From the cell containing the given text, extract its center point as (x, y) coordinate. 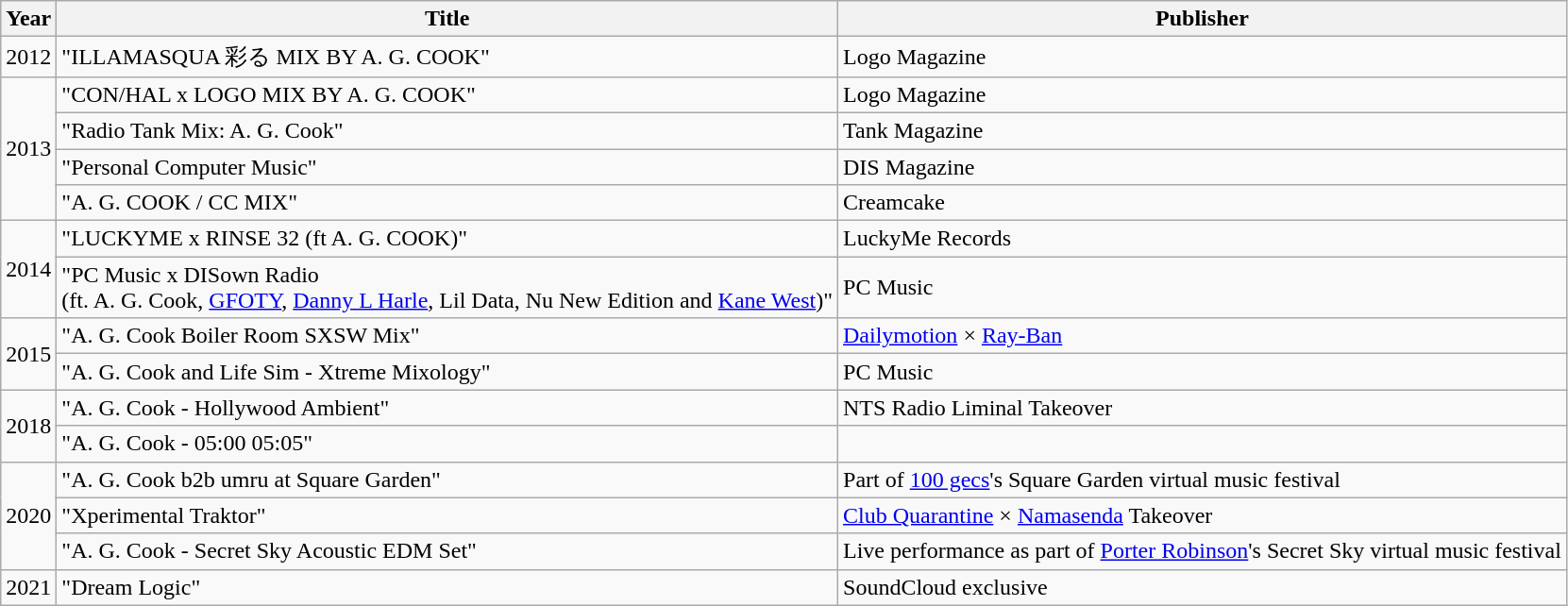
2021 (28, 587)
Creamcake (1203, 203)
2014 (28, 270)
Part of 100 gecs's Square Garden virtual music festival (1203, 480)
"A. G. Cook Boiler Room SXSW Mix" (447, 336)
"A. G. Cook and Life Sim - Xtreme Mixology" (447, 372)
"Personal Computer Music" (447, 167)
Title (447, 19)
Live performance as part of Porter Robinson's Secret Sky virtual music festival (1203, 551)
Publisher (1203, 19)
Club Quarantine × Namasenda Takeover (1203, 515)
"ILLAMASQUA 彩る MIX BY A. G. COOK" (447, 57)
"CON/HAL x LOGO MIX BY A. G. COOK" (447, 94)
"Dream Logic" (447, 587)
"A. G. COOK / CC MIX" (447, 203)
"A. G. Cook b2b umru at Square Garden" (447, 480)
2013 (28, 148)
Year (28, 19)
2012 (28, 57)
Dailymotion × Ray-Ban (1203, 336)
"LUCKYME x RINSE 32 (ft A. G. COOK)" (447, 239)
DIS Magazine (1203, 167)
"Xperimental Traktor" (447, 515)
2018 (28, 426)
"A. G. Cook - Hollywood Ambient" (447, 408)
"A. G. Cook - Secret Sky Acoustic EDM Set" (447, 551)
"PC Music x DISown Radio(ft. A. G. Cook, GFOTY, Danny L Harle, Lil Data, Nu New Edition and Kane West)" (447, 287)
SoundCloud exclusive (1203, 587)
"Radio Tank Mix: A. G. Cook" (447, 130)
"A. G. Cook - 05:00 05:05" (447, 444)
NTS Radio Liminal Takeover (1203, 408)
Tank Magazine (1203, 130)
2020 (28, 515)
2015 (28, 354)
LuckyMe Records (1203, 239)
